Capture the cell that displays the provided text and extract its [x, y] central coordinate. 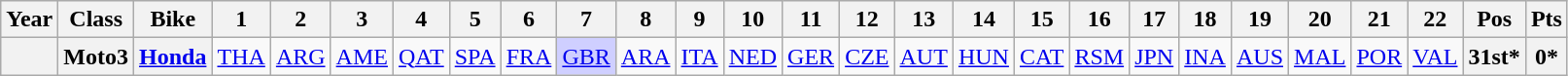
RSM [1099, 57]
CZE [867, 57]
3 [362, 19]
22 [1435, 19]
NED [752, 57]
12 [867, 19]
AUS [1260, 57]
5 [474, 19]
HUN [984, 57]
INA [1205, 57]
ITA [700, 57]
16 [1099, 19]
11 [811, 19]
Class [96, 19]
6 [529, 19]
GBR [586, 57]
9 [700, 19]
THA [241, 57]
JPN [1155, 57]
20 [1320, 19]
ARA [645, 57]
Pos [1494, 19]
FRA [529, 57]
21 [1379, 19]
14 [984, 19]
2 [300, 19]
10 [752, 19]
POR [1379, 57]
AUT [923, 57]
SPA [474, 57]
Bike [173, 19]
17 [1155, 19]
AME [362, 57]
7 [586, 19]
31st* [1494, 57]
13 [923, 19]
15 [1041, 19]
Pts [1546, 19]
18 [1205, 19]
8 [645, 19]
QAT [421, 57]
19 [1260, 19]
VAL [1435, 57]
Moto3 [96, 57]
GER [811, 57]
CAT [1041, 57]
Honda [173, 57]
ARG [300, 57]
Year [29, 19]
4 [421, 19]
MAL [1320, 57]
1 [241, 19]
0* [1546, 57]
